Identify which cell holds the provided text, then report its (x, y) central coordinate. 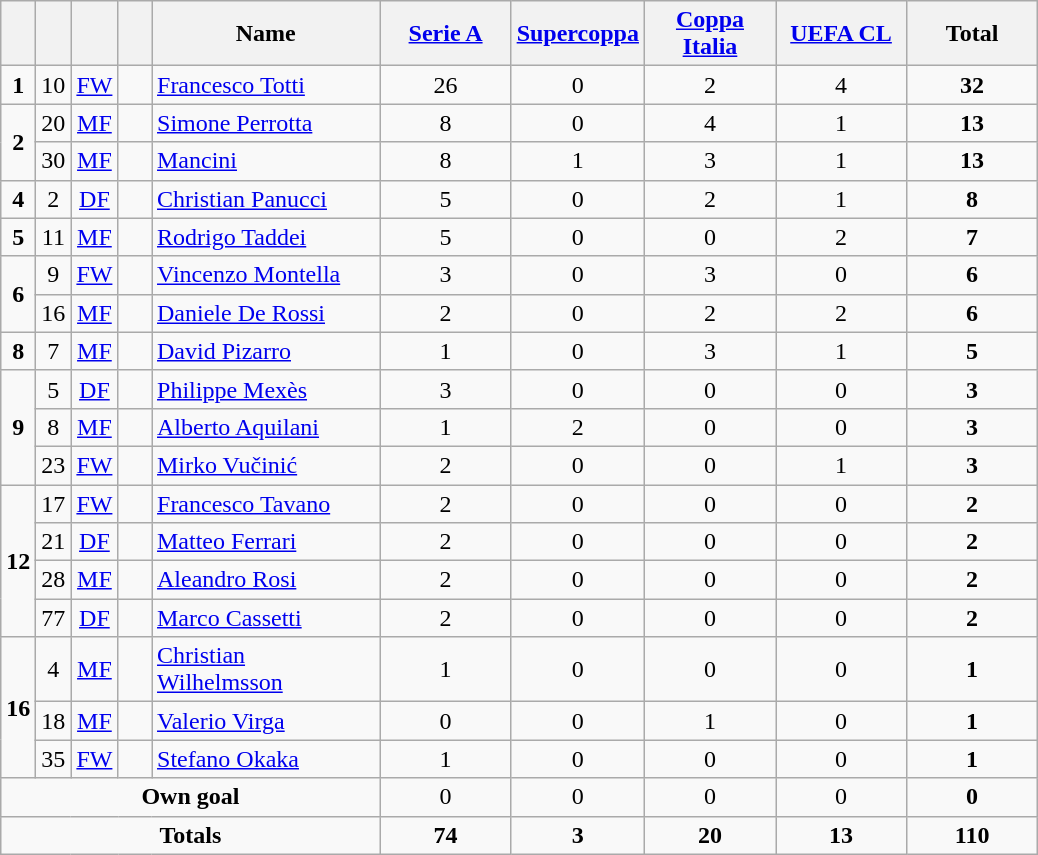
Marco Cassetti (266, 618)
Stefano Okaka (266, 759)
Mancini (266, 161)
Mirko Vučinić (266, 465)
11 (54, 237)
35 (54, 759)
Rodrigo Taddei (266, 237)
David Pizarro (266, 351)
74 (446, 835)
Own goal (190, 797)
26 (446, 85)
18 (54, 721)
Matteo Ferrari (266, 542)
17 (54, 503)
10 (54, 85)
Francesco Totti (266, 85)
Total (972, 34)
Christian Panucci (266, 199)
Valerio Virga (266, 721)
Aleandro Rosi (266, 580)
Philippe Mexès (266, 389)
Coppa Italia (710, 34)
23 (54, 465)
12 (18, 560)
Alberto Aquilani (266, 427)
21 (54, 542)
Simone Perrotta (266, 123)
Totals (190, 835)
Name (266, 34)
Vincenzo Montella (266, 275)
Christian Wilhelmsson (266, 670)
Daniele De Rossi (266, 313)
Supercoppa (578, 34)
30 (54, 161)
110 (972, 835)
32 (972, 85)
Serie A (446, 34)
28 (54, 580)
UEFA CL (842, 34)
77 (54, 618)
Francesco Tavano (266, 503)
